Output the (X, Y) coordinate of the center of the cell containing the given text.  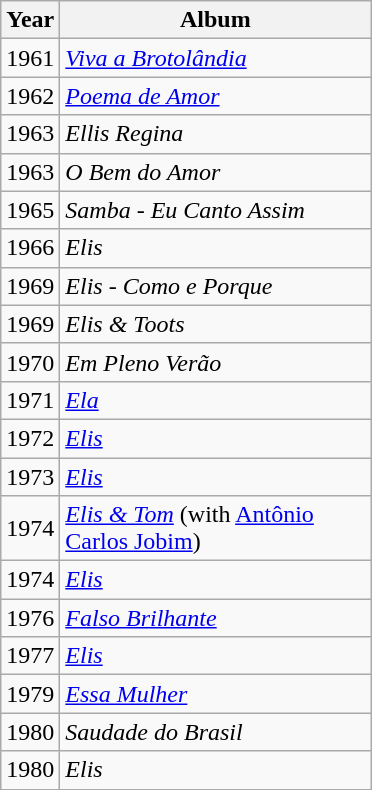
Elis - Como e Porque (216, 286)
1973 (30, 477)
Saudade do Brasil (216, 732)
1961 (30, 58)
Samba - Eu Canto Assim (216, 210)
Album (216, 20)
Ellis Regina (216, 134)
Elis & Tom (with Antônio Carlos Jobim) (216, 528)
1977 (30, 656)
1965 (30, 210)
1971 (30, 400)
Elis & Toots (216, 324)
1972 (30, 438)
Em Pleno Verão (216, 362)
Year (30, 20)
Poema de Amor (216, 96)
1970 (30, 362)
Essa Mulher (216, 694)
1962 (30, 96)
1979 (30, 694)
Viva a Brotolândia (216, 58)
O Bem do Amor (216, 172)
1966 (30, 248)
1976 (30, 618)
Ela (216, 400)
Falso Brilhante (216, 618)
